Pinpoint the cell where the given text exists, returning its (X, Y) midpoint coordinate. 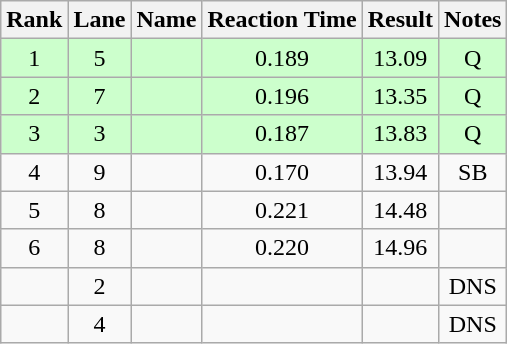
13.09 (400, 58)
SB (473, 172)
14.48 (400, 210)
0.187 (282, 134)
Result (400, 20)
Rank (34, 20)
0.220 (282, 248)
1 (34, 58)
13.35 (400, 96)
14.96 (400, 248)
Reaction Time (282, 20)
9 (100, 172)
0.196 (282, 96)
Lane (100, 20)
13.94 (400, 172)
7 (100, 96)
13.83 (400, 134)
Notes (473, 20)
0.170 (282, 172)
0.189 (282, 58)
Name (166, 20)
0.221 (282, 210)
6 (34, 248)
